Return the (x, y) coordinate for the center point of the cell that contains the specified text.  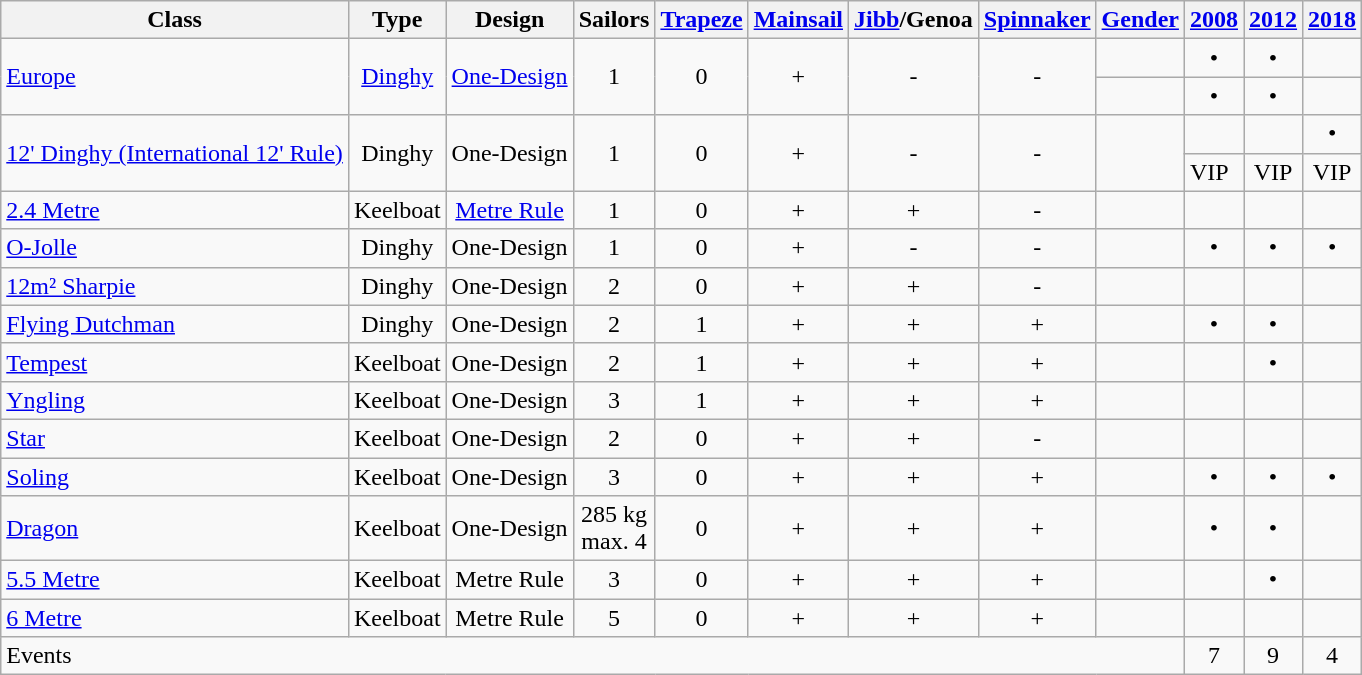
12m² Sharpie (175, 286)
5 (614, 618)
6 Metre (175, 618)
Class (175, 20)
Star (175, 438)
Europe (175, 77)
Tempest (175, 362)
Gender (1140, 20)
4 (1332, 656)
7 (1214, 656)
5.5 Metre (175, 580)
Mainsail (798, 20)
Soling (175, 477)
9 (1274, 656)
O-Jolle (175, 248)
Yngling (175, 400)
2008 (1214, 20)
285 kgmax. 4 (614, 528)
Flying Dutchman (175, 324)
2.4 Metre (175, 210)
Dragon (175, 528)
Events (593, 656)
2018 (1332, 20)
Spinnaker (1037, 20)
Design (510, 20)
Type (397, 20)
12' Dinghy (International 12' Rule) (175, 153)
Sailors (614, 20)
2012 (1274, 20)
Trapeze (702, 20)
Jibb/Genoa (914, 20)
